Output the (X, Y) coordinate of the center of the cell containing the given text.  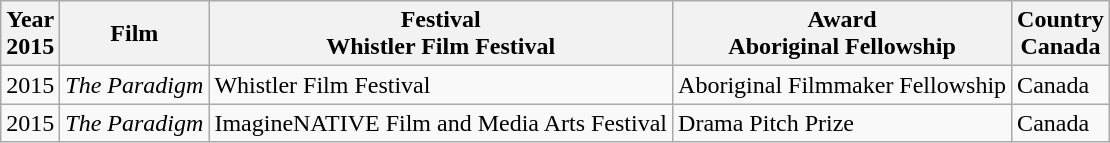
Year2015 (30, 34)
Film (134, 34)
Drama Pitch Prize (842, 123)
ImagineNATIVE Film and Media Arts Festival (441, 123)
Aboriginal Filmmaker Fellowship (842, 85)
FestivalWhistler Film Festival (441, 34)
Whistler Film Festival (441, 85)
AwardAboriginal Fellowship (842, 34)
CountryCanada (1061, 34)
